Return the [x, y] coordinate for the center point of the cell that contains the specified text.  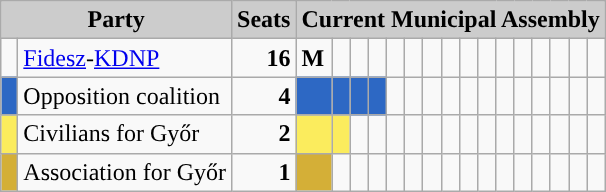
Fidesz-KDNP [125, 58]
Civilians for Győr [125, 134]
Current Municipal Assembly [450, 20]
Seats [264, 20]
M [314, 58]
Party [116, 20]
16 [264, 58]
1 [264, 172]
Association for Győr [125, 172]
4 [264, 96]
2 [264, 134]
Opposition coalition [125, 96]
